Output the (x, y) coordinate of the center of the cell containing the given text.  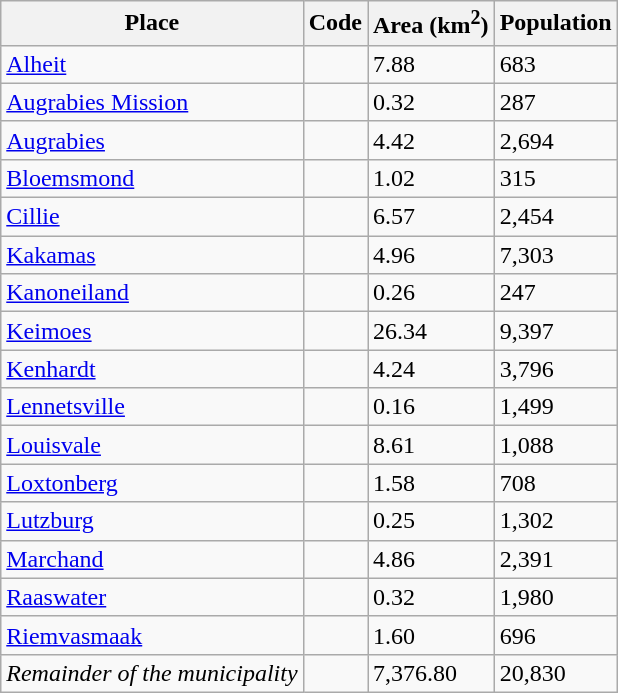
Louisvale (152, 445)
4.86 (432, 559)
1.58 (432, 483)
4.96 (432, 255)
Augrabies Mission (152, 102)
7,303 (556, 255)
Code (335, 24)
696 (556, 635)
1,088 (556, 445)
1,499 (556, 407)
9,397 (556, 331)
Augrabies (152, 140)
315 (556, 178)
708 (556, 483)
Remainder of the municipality (152, 673)
7.88 (432, 64)
4.24 (432, 369)
Lennetsville (152, 407)
1.60 (432, 635)
683 (556, 64)
Marchand (152, 559)
3,796 (556, 369)
2,391 (556, 559)
2,454 (556, 217)
7,376.80 (432, 673)
Place (152, 24)
26.34 (432, 331)
1.02 (432, 178)
4.42 (432, 140)
Area (km2) (432, 24)
0.25 (432, 521)
20,830 (556, 673)
Population (556, 24)
287 (556, 102)
247 (556, 293)
Kanoneiland (152, 293)
0.16 (432, 407)
Riemvasmaak (152, 635)
Bloemsmond (152, 178)
0.26 (432, 293)
Loxtonberg (152, 483)
1,302 (556, 521)
1,980 (556, 597)
Keimoes (152, 331)
Cillie (152, 217)
8.61 (432, 445)
Kenhardt (152, 369)
6.57 (432, 217)
2,694 (556, 140)
Raaswater (152, 597)
Lutzburg (152, 521)
Kakamas (152, 255)
Alheit (152, 64)
